For the text-containing cell, return its midpoint in [X, Y] coordinate format. 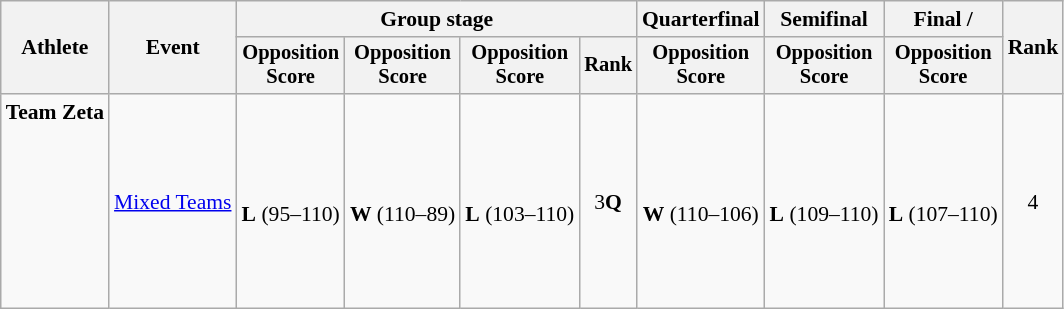
Group stage [437, 19]
W (110–89) [402, 201]
Athlete [55, 48]
Final / [944, 19]
L (109–110) [824, 201]
L (95–110) [291, 201]
Mixed Teams [173, 201]
L (107–110) [944, 201]
4 [1034, 201]
Event [173, 48]
Quarterfinal [701, 19]
L (103–110) [520, 201]
W (110–106) [701, 201]
Team Zeta [55, 201]
Semifinal [824, 19]
3Q [608, 201]
